Pinpoint the cell where the given text exists, returning its (x, y) midpoint coordinate. 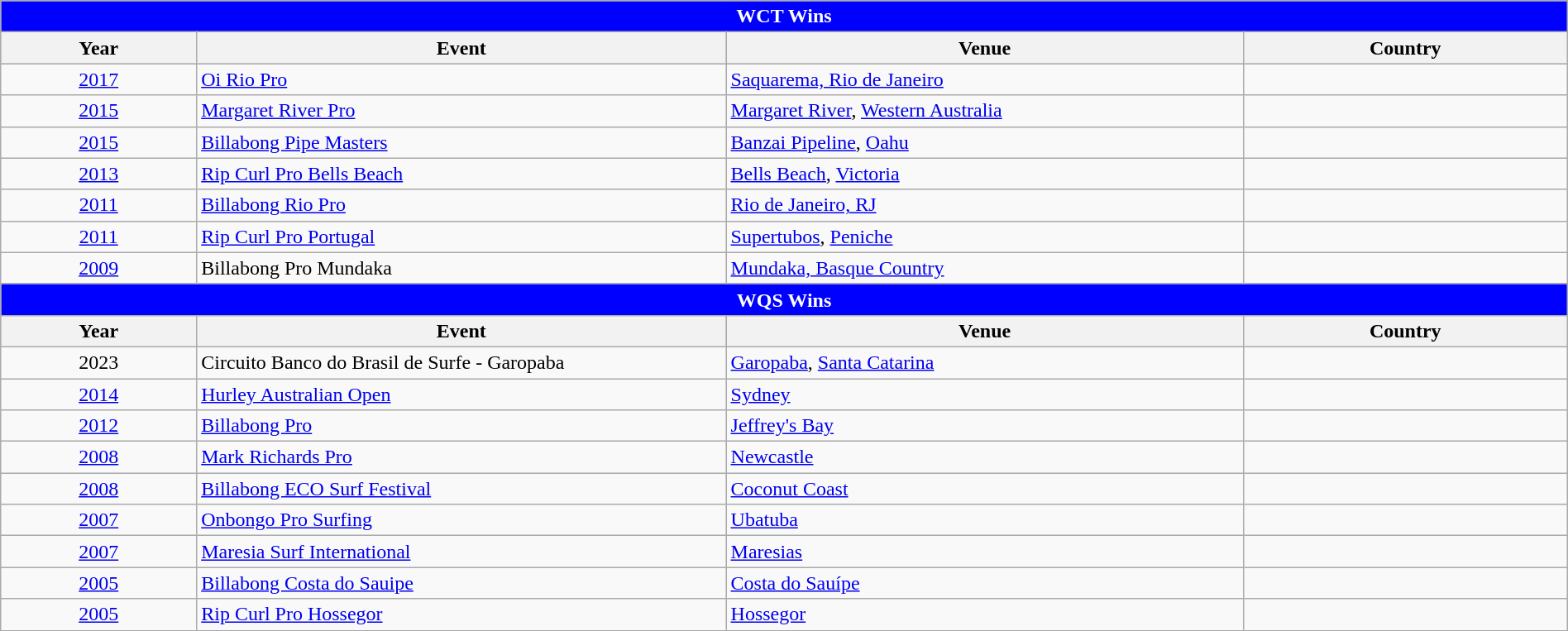
Newcastle (984, 457)
Margaret River, Western Australia (984, 111)
Billabong Rio Pro (461, 205)
Mundaka, Basque Country (984, 268)
2014 (99, 394)
Billabong Pro Mundaka (461, 268)
WQS Wins (784, 299)
Rip Curl Pro Portugal (461, 237)
Supertubos, Peniche (984, 237)
Billabong Pro (461, 426)
Billabong Costa do Sauipe (461, 583)
Saquarema, Rio de Janeiro (984, 79)
Margaret River Pro (461, 111)
Rio de Janeiro, RJ (984, 205)
Circuito Banco do Brasil de Surfe - Garopaba (461, 362)
Billabong Pipe Masters (461, 142)
Oi Rio Pro (461, 79)
Maresias (984, 552)
Hossegor (984, 614)
Sydney (984, 394)
Garopaba, Santa Catarina (984, 362)
2012 (99, 426)
Onbongo Pro Surfing (461, 520)
Rip Curl Pro Bells Beach (461, 174)
Costa do Sauípe (984, 583)
2023 (99, 362)
Ubatuba (984, 520)
Hurley Australian Open (461, 394)
Rip Curl Pro Hossegor (461, 614)
2013 (99, 174)
Jeffrey's Bay (984, 426)
2009 (99, 268)
WCT Wins (784, 17)
Bells Beach, Victoria (984, 174)
2017 (99, 79)
Banzai Pipeline, Oahu (984, 142)
Maresia Surf International (461, 552)
Billabong ECO Surf Festival (461, 489)
Coconut Coast (984, 489)
Mark Richards Pro (461, 457)
